Scan for the cell matching the given text and deliver its [x, y] coordinate at center. 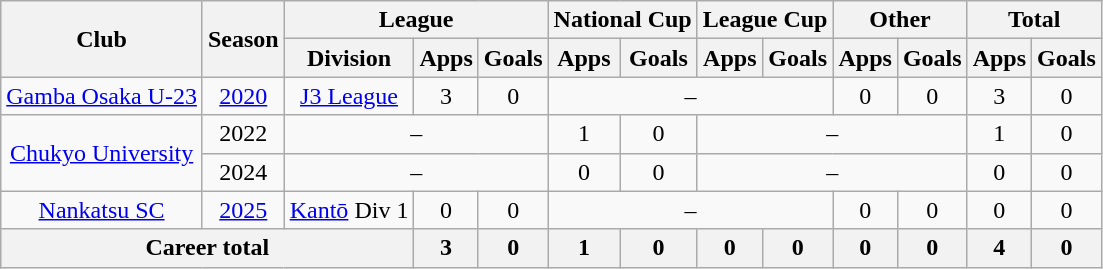
League [416, 20]
Kantō Div 1 [349, 210]
Total [1034, 20]
Club [102, 39]
Gamba Osaka U-23 [102, 96]
4 [999, 248]
2024 [243, 172]
Chukyo University [102, 153]
League Cup [765, 20]
Other [900, 20]
J3 League [349, 96]
National Cup [622, 20]
2022 [243, 134]
Season [243, 39]
2020 [243, 96]
2025 [243, 210]
Nankatsu SC [102, 210]
Division [349, 58]
Career total [208, 248]
